Determine the (X, Y) coordinate at the center of the cell enclosing the given text.  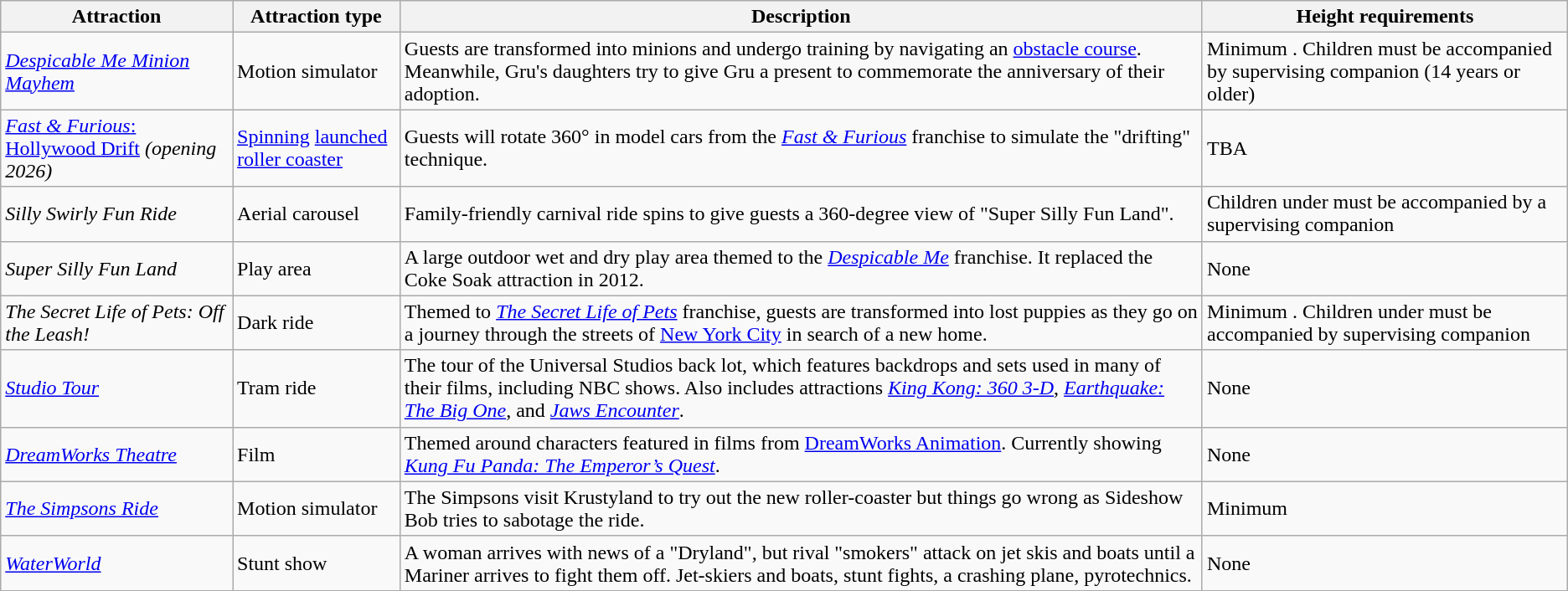
The Simpsons visit Krustyland to try out the new roller-coaster but things go wrong as Sideshow Bob tries to sabotage the ride. (801, 509)
Super Silly Fun Land (117, 268)
Guests will rotate 360° in model cars from the Fast & Furious franchise to simulate the "drifting" technique. (801, 148)
Tram ride (317, 388)
Minimum . Children under must be accompanied by supervising companion (1385, 323)
Aerial carousel (317, 214)
The Simpsons Ride (117, 509)
Silly Swirly Fun Ride (117, 214)
TBA (1385, 148)
Attraction type (317, 17)
Attraction (117, 17)
Family-friendly carnival ride spins to give guests a 360-degree view of "Super Silly Fun Land". (801, 214)
DreamWorks Theatre (117, 454)
Despicable Me Minion Mayhem (117, 71)
Studio Tour (117, 388)
Spinning launched roller coaster (317, 148)
Stunt show (317, 563)
The Secret Life of Pets: Off the Leash! (117, 323)
A large outdoor wet and dry play area themed to the Despicable Me franchise. It replaced the Coke Soak attraction in 2012. (801, 268)
Height requirements (1385, 17)
WaterWorld (117, 563)
Fast & Furious: Hollywood Drift (opening 2026) (117, 148)
Film (317, 454)
Dark ride (317, 323)
Children under must be accompanied by a supervising companion (1385, 214)
Play area (317, 268)
Themed around characters featured in films from DreamWorks Animation. Currently showing Kung Fu Panda: The Emperor’s Quest. (801, 454)
Minimum (1385, 509)
Description (801, 17)
Minimum . Children must be accompanied by supervising companion (14 years or older) (1385, 71)
